Scan for the cell matching the given text and deliver its (x, y) coordinate at center. 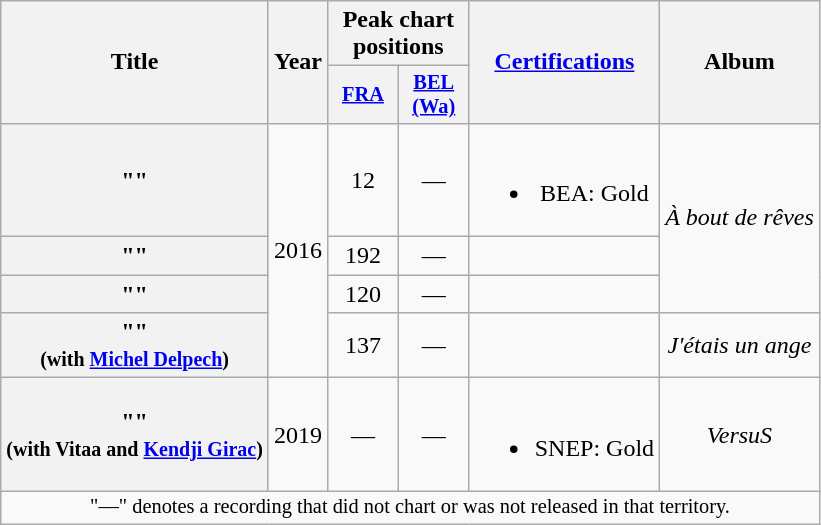
120 (362, 294)
BEA: Gold (564, 180)
2019 (298, 434)
VersuS (740, 434)
Peak chart positions (398, 34)
12 (362, 180)
Album (740, 62)
Certifications (564, 62)
""(with Michel Delpech) (135, 346)
Title (135, 62)
137 (362, 346)
Year (298, 62)
"—" denotes a recording that did not chart or was not released in that territory. (410, 508)
FRA (362, 95)
À bout de rêves (740, 218)
J'étais un ange (740, 346)
BEL(Wa) (434, 95)
2016 (298, 250)
SNEP: Gold (564, 434)
192 (362, 256)
""(with Vitaa and Kendji Girac) (135, 434)
